Output the (x, y) coordinate of the center of the cell containing the given text.  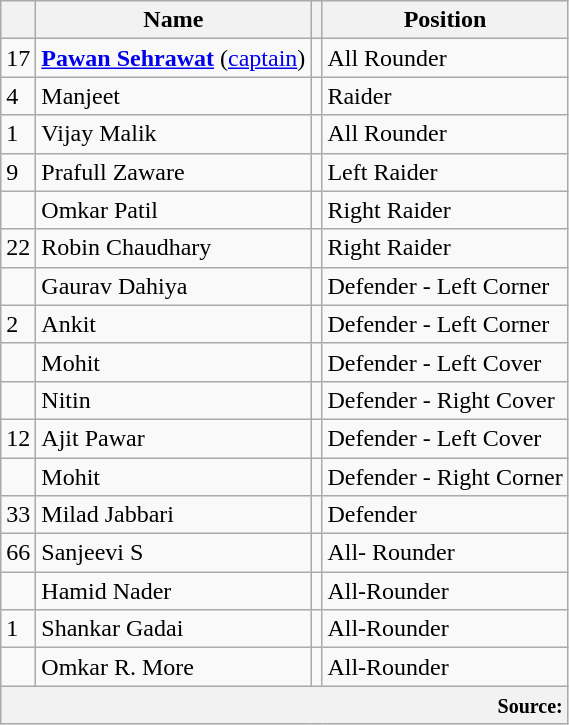
22 (18, 248)
Ajit Pawar (174, 438)
Manjeet (174, 96)
Raider (445, 96)
Defender - Right Cover (445, 400)
17 (18, 58)
Vijay Malik (174, 134)
Milad Jabbari (174, 515)
Omkar R. More (174, 667)
Robin Chaudhary (174, 248)
33 (18, 515)
4 (18, 96)
Shankar Gadai (174, 629)
Omkar Patil (174, 210)
Defender (445, 515)
12 (18, 438)
Ankit (174, 324)
Left Raider (445, 172)
Prafull Zaware (174, 172)
Sanjeevi S (174, 553)
Nitin (174, 400)
All- Rounder (445, 553)
Pawan Sehrawat (captain) (174, 58)
Source: (284, 705)
2 (18, 324)
9 (18, 172)
Defender - Right Corner (445, 477)
66 (18, 553)
Name (174, 20)
Gaurav Dahiya (174, 286)
Position (445, 20)
Hamid Nader (174, 591)
